Locate the cell with the specified text and output its (X, Y) center coordinate. 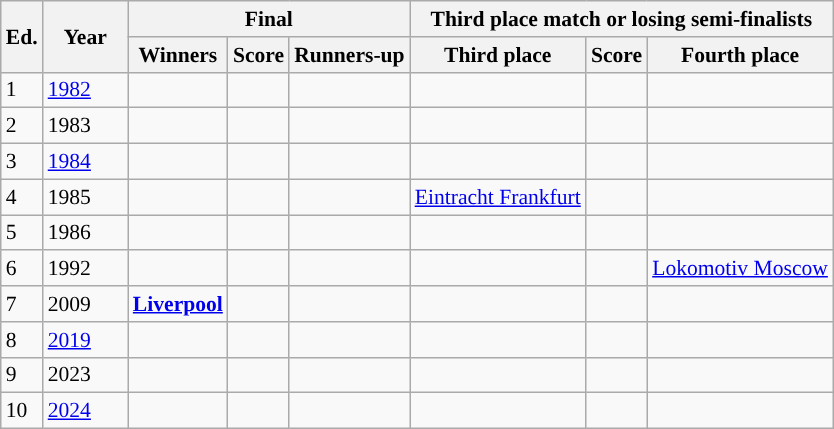
Ed. (22, 36)
Runners-up (349, 55)
1985 (86, 197)
9 (22, 375)
1984 (86, 162)
Year (86, 36)
2024 (86, 411)
Third place (498, 55)
2009 (86, 304)
7 (22, 304)
Liverpool (178, 304)
Fourth place (740, 55)
3 (22, 162)
5 (22, 233)
Eintracht Frankfurt (498, 197)
Third place match or losing semi-finalists (622, 19)
1 (22, 90)
Lokomotiv Moscow (740, 269)
6 (22, 269)
1983 (86, 126)
2019 (86, 340)
Winners (178, 55)
1986 (86, 233)
1982 (86, 90)
1992 (86, 269)
8 (22, 340)
Final (269, 19)
10 (22, 411)
4 (22, 197)
2023 (86, 375)
2 (22, 126)
